Output the (x, y) coordinate of the center of the cell containing the given text.  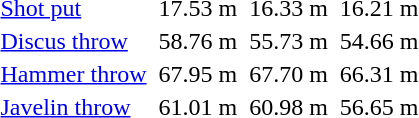
67.70 m (289, 74)
67.95 m (198, 74)
55.73 m (289, 41)
58.76 m (198, 41)
